Output the (x, y) coordinate of the center of the cell containing the given text.  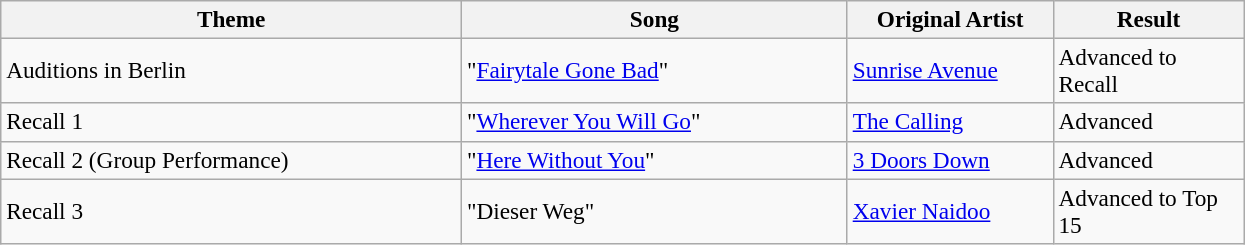
Auditions in Berlin (232, 70)
Recall 3 (232, 210)
Xavier Naidoo (950, 210)
Recall 2 (Group Performance) (232, 160)
The Calling (950, 122)
Sunrise Avenue (950, 70)
"Here Without You" (655, 160)
"Wherever You Will Go" (655, 122)
Theme (232, 19)
"Dieser Weg" (655, 210)
"Fairytale Gone Bad" (655, 70)
3 Doors Down (950, 160)
Song (655, 19)
Original Artist (950, 19)
Recall 1 (232, 122)
Advanced to Recall (1148, 70)
Advanced to Top 15 (1148, 210)
Result (1148, 19)
